From the cell containing the given text, extract its center point as (x, y) coordinate. 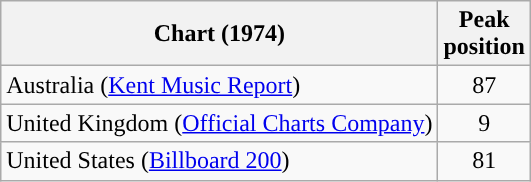
United Kingdom (Official Charts Company) (220, 123)
United States (Billboard 200) (220, 161)
81 (484, 161)
Peakposition (484, 34)
9 (484, 123)
Chart (1974) (220, 34)
87 (484, 85)
Australia (Kent Music Report) (220, 85)
